Locate the cell with the specified text and output its [X, Y] center coordinate. 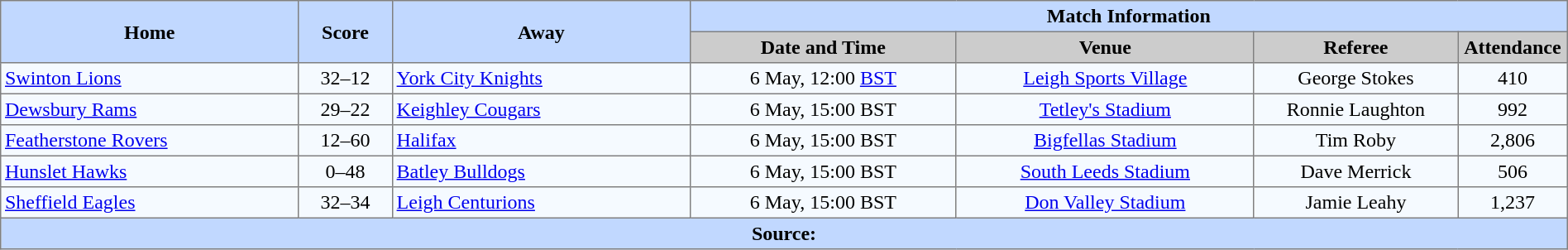
Batley Bulldogs [541, 171]
506 [1513, 171]
Sheffield Eagles [150, 203]
Tim Roby [1355, 141]
Tetley's Stadium [1105, 109]
1,237 [1513, 203]
992 [1513, 109]
Match Information [1128, 17]
Jamie Leahy [1355, 203]
32–12 [346, 79]
410 [1513, 79]
Score [346, 31]
South Leeds Stadium [1105, 171]
Leigh Centurions [541, 203]
Home [150, 31]
Bigfellas Stadium [1105, 141]
12–60 [346, 141]
Referee [1355, 47]
Away [541, 31]
Featherstone Rovers [150, 141]
Ronnie Laughton [1355, 109]
Hunslet Hawks [150, 171]
York City Knights [541, 79]
Keighley Cougars [541, 109]
Dave Merrick [1355, 171]
6 May, 12:00 BST [823, 79]
Don Valley Stadium [1105, 203]
Swinton Lions [150, 79]
Source: [784, 233]
Halifax [541, 141]
Venue [1105, 47]
2,806 [1513, 141]
Leigh Sports Village [1105, 79]
George Stokes [1355, 79]
Attendance [1513, 47]
29–22 [346, 109]
0–48 [346, 171]
32–34 [346, 203]
Dewsbury Rams [150, 109]
Date and Time [823, 47]
